Output the (x, y) coordinate of the center of the cell containing the given text.  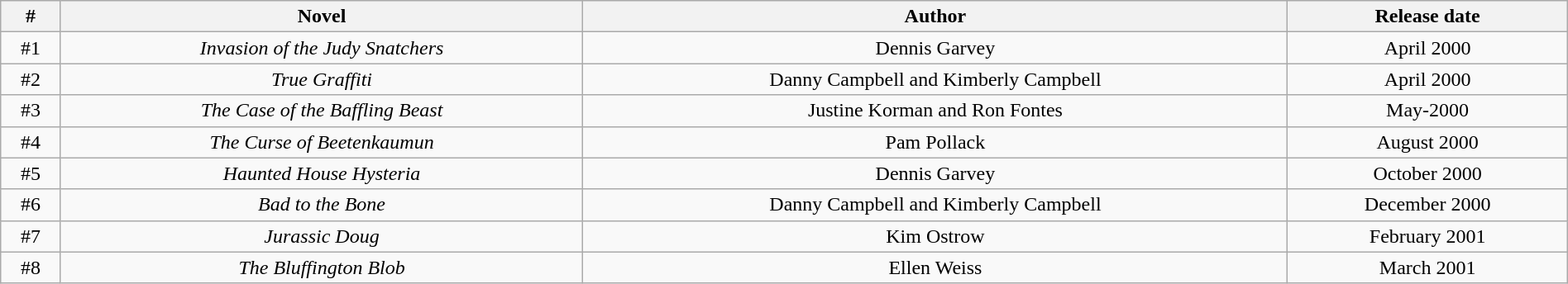
The Curse of Beetenkaumun (322, 142)
The Case of the Baffling Beast (322, 111)
#8 (31, 267)
Release date (1427, 17)
#3 (31, 111)
March 2001 (1427, 267)
#5 (31, 173)
Kim Ostrow (935, 236)
Invasion of the Judy Snatchers (322, 48)
# (31, 17)
December 2000 (1427, 205)
Novel (322, 17)
February 2001 (1427, 236)
Ellen Weiss (935, 267)
October 2000 (1427, 173)
Author (935, 17)
#1 (31, 48)
Justine Korman and Ron Fontes (935, 111)
The Bluffington Blob (322, 267)
Jurassic Doug (322, 236)
Bad to the Bone (322, 205)
#4 (31, 142)
#6 (31, 205)
May-2000 (1427, 111)
August 2000 (1427, 142)
Haunted House Hysteria (322, 173)
#7 (31, 236)
#2 (31, 79)
True Graffiti (322, 79)
Pam Pollack (935, 142)
